Extract the (x, y) coordinate from the center of the cell holding the provided text.  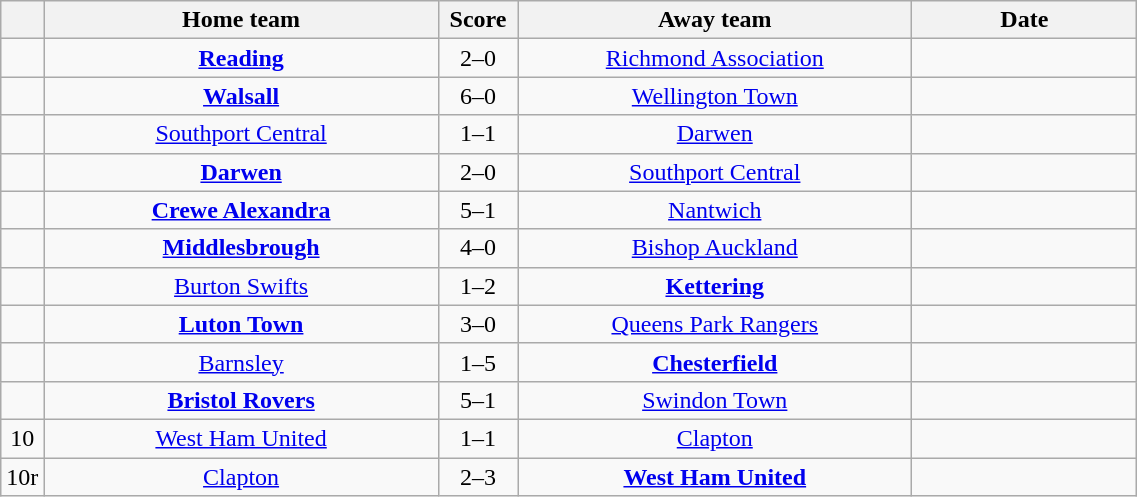
Barnsley (242, 362)
1–2 (478, 286)
Middlesbrough (242, 248)
Reading (242, 58)
Wellington Town (715, 96)
Bristol Rovers (242, 400)
Luton Town (242, 324)
6–0 (478, 96)
Burton Swifts (242, 286)
Date (1024, 20)
2–3 (478, 477)
Queens Park Rangers (715, 324)
Bishop Auckland (715, 248)
10r (22, 477)
Kettering (715, 286)
Richmond Association (715, 58)
3–0 (478, 324)
Swindon Town (715, 400)
4–0 (478, 248)
Crewe Alexandra (242, 210)
1–5 (478, 362)
Walsall (242, 96)
Home team (242, 20)
Nantwich (715, 210)
Chesterfield (715, 362)
Score (478, 20)
10 (22, 438)
Away team (715, 20)
